Extract the (X, Y) coordinate from the center of the cell holding the provided text.  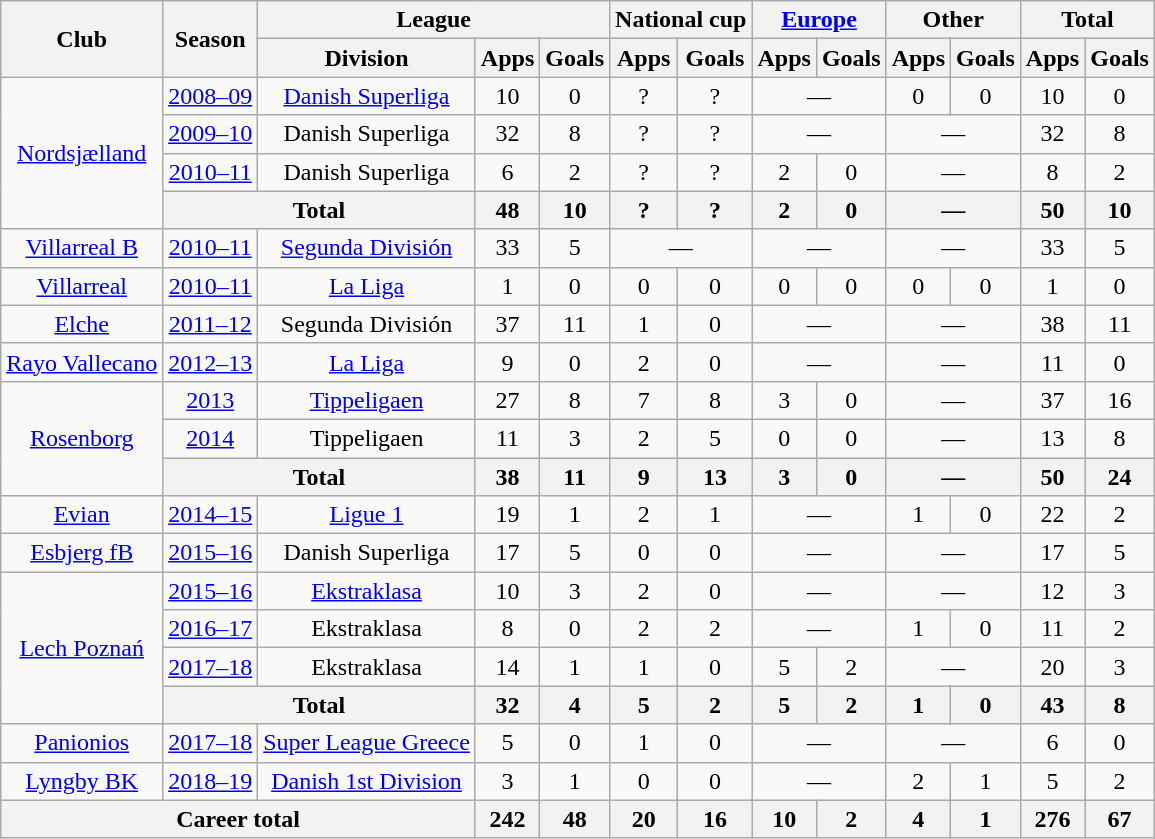
Other (953, 20)
Panionios (82, 743)
Villarreal (82, 286)
Nordsjælland (82, 153)
2009–10 (210, 134)
Evian (82, 515)
Ligue 1 (367, 515)
12 (1052, 591)
7 (644, 400)
22 (1052, 515)
Danish 1st Division (367, 781)
Lyngby BK (82, 781)
Rosenborg (82, 438)
276 (1052, 819)
2016–17 (210, 629)
Season (210, 39)
2008–09 (210, 96)
Club (82, 39)
Super League Greece (367, 743)
2014 (210, 438)
67 (1120, 819)
Europe (819, 20)
2011–12 (210, 324)
14 (507, 667)
Villarreal B (82, 248)
National cup (681, 20)
43 (1052, 705)
27 (507, 400)
Division (367, 58)
Lech Poznań (82, 648)
24 (1120, 477)
19 (507, 515)
2018–19 (210, 781)
2012–13 (210, 362)
2013 (210, 400)
242 (507, 819)
Elche (82, 324)
League (434, 20)
Esbjerg fB (82, 553)
2014–15 (210, 515)
Rayo Vallecano (82, 362)
Career total (238, 819)
